Locate the cell with the specified text and output its (X, Y) center coordinate. 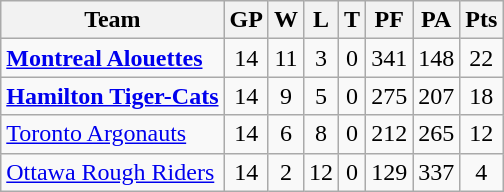
W (286, 20)
PF (390, 20)
PA (436, 20)
129 (390, 172)
GP (246, 20)
5 (320, 96)
22 (482, 58)
6 (286, 134)
T (352, 20)
18 (482, 96)
275 (390, 96)
Montreal Alouettes (112, 58)
Ottawa Rough Riders (112, 172)
212 (390, 134)
2 (286, 172)
4 (482, 172)
Toronto Argonauts (112, 134)
148 (436, 58)
9 (286, 96)
341 (390, 58)
337 (436, 172)
L (320, 20)
3 (320, 58)
Pts (482, 20)
265 (436, 134)
207 (436, 96)
Hamilton Tiger-Cats (112, 96)
11 (286, 58)
Team (112, 20)
8 (320, 134)
